Detect which cell encompasses the target text, then output its [x, y] center coordinate. 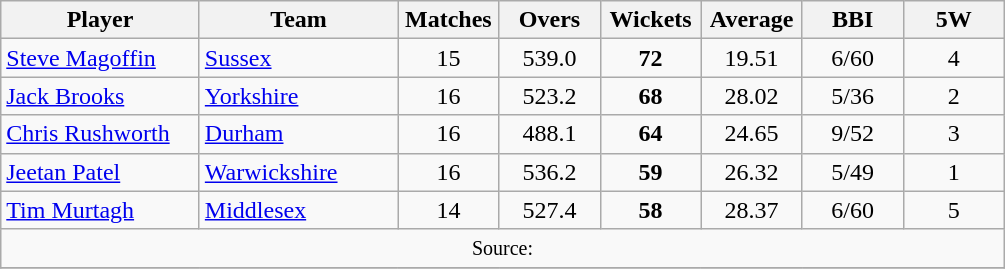
2 [954, 96]
19.51 [752, 58]
58 [650, 210]
24.65 [752, 134]
15 [448, 58]
Yorkshire [298, 96]
Matches [448, 20]
5/36 [852, 96]
Steve Magoffin [100, 58]
527.4 [550, 210]
14 [448, 210]
Team [298, 20]
72 [650, 58]
Durham [298, 134]
1 [954, 172]
488.1 [550, 134]
4 [954, 58]
539.0 [550, 58]
Jeetan Patel [100, 172]
68 [650, 96]
Middlesex [298, 210]
Source: [503, 248]
59 [650, 172]
64 [650, 134]
5/49 [852, 172]
28.02 [752, 96]
Warwickshire [298, 172]
Chris Rushworth [100, 134]
BBI [852, 20]
Overs [550, 20]
Sussex [298, 58]
9/52 [852, 134]
536.2 [550, 172]
Average [752, 20]
5 [954, 210]
Jack Brooks [100, 96]
26.32 [752, 172]
3 [954, 134]
5W [954, 20]
Wickets [650, 20]
Player [100, 20]
28.37 [752, 210]
Tim Murtagh [100, 210]
523.2 [550, 96]
